Return (X, Y) of the center of cell containing provided text 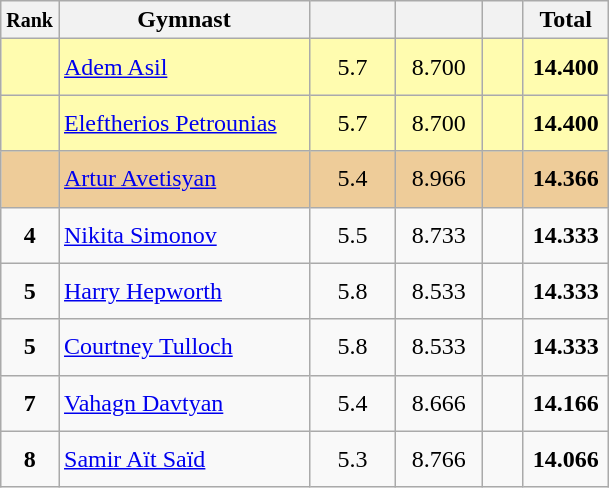
Nikita Simonov (184, 235)
Adem Asil (184, 67)
Rank (30, 20)
14.166 (566, 403)
14.066 (566, 459)
5.3 (353, 459)
Samir Aït Saïd (184, 459)
4 (30, 235)
7 (30, 403)
14.366 (566, 179)
Harry Hepworth (184, 291)
8.666 (439, 403)
5.5 (353, 235)
Eleftherios Petrounias (184, 123)
Courtney Tulloch (184, 347)
8 (30, 459)
8.966 (439, 179)
Total (566, 20)
Vahagn Davtyan (184, 403)
8.766 (439, 459)
Artur Avetisyan (184, 179)
8.733 (439, 235)
Gymnast (184, 20)
